Return the [X, Y] coordinate for the center point of the cell that contains the specified text.  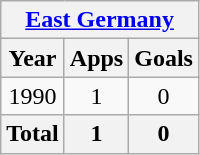
Apps [96, 58]
Goals [164, 58]
East Germany [100, 20]
Year [33, 58]
1990 [33, 96]
Total [33, 134]
